Identify which cell holds the provided text, then report its (x, y) central coordinate. 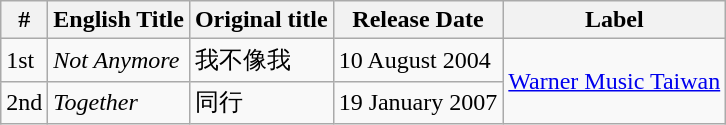
Release Date (418, 20)
Together (119, 102)
同行 (261, 102)
2nd (24, 102)
10 August 2004 (418, 60)
# (24, 20)
1st (24, 60)
Original title (261, 20)
English Title (119, 20)
Warner Music Taiwan (614, 82)
Label (614, 20)
我不像我 (261, 60)
19 January 2007 (418, 102)
Not Anymore (119, 60)
